From the cell containing the given text, extract its center point as [X, Y] coordinate. 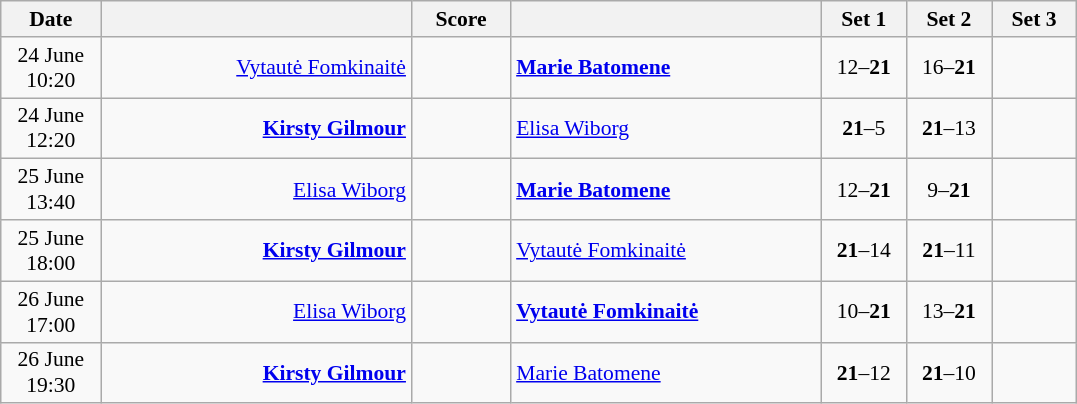
25 June18:00 [51, 250]
24 June12:20 [51, 128]
21–10 [948, 372]
16–21 [948, 68]
21–11 [948, 250]
Set 2 [948, 19]
Score [461, 19]
24 June10:20 [51, 68]
25 June13:40 [51, 190]
10–21 [864, 312]
21–5 [864, 128]
13–21 [948, 312]
Set 3 [1034, 19]
21–12 [864, 372]
26 June19:30 [51, 372]
26 June17:00 [51, 312]
9–21 [948, 190]
Set 1 [864, 19]
21–14 [864, 250]
Date [51, 19]
21–13 [948, 128]
